Search for the cell housing the specified text and yield its [X, Y] center coordinate. 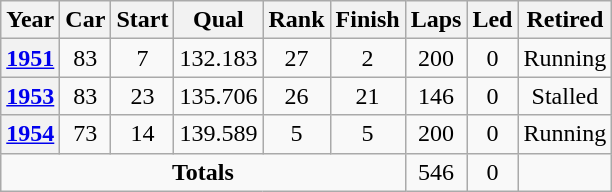
546 [436, 172]
Totals [203, 172]
21 [368, 96]
Stalled [565, 96]
Start [142, 20]
14 [142, 134]
1953 [30, 96]
23 [142, 96]
135.706 [218, 96]
1951 [30, 58]
132.183 [218, 58]
Qual [218, 20]
Car [86, 20]
2 [368, 58]
Led [492, 20]
Finish [368, 20]
7 [142, 58]
146 [436, 96]
73 [86, 134]
1954 [30, 134]
Year [30, 20]
139.589 [218, 134]
Laps [436, 20]
27 [296, 58]
26 [296, 96]
Retired [565, 20]
Rank [296, 20]
